Return the (x, y) coordinate for the center point of the cell that contains the specified text.  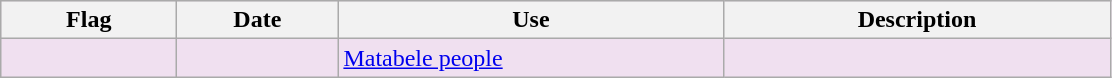
Flag (89, 20)
Description (917, 20)
Matabele people (531, 58)
Use (531, 20)
Date (258, 20)
